Determine the [x, y] coordinate at the center of the cell enclosing the given text.  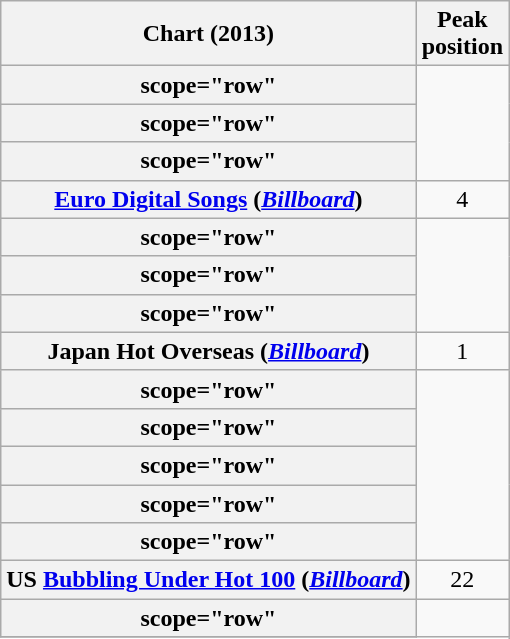
Peakposition [462, 34]
1 [462, 351]
Euro Digital Songs (Billboard) [208, 199]
US Bubbling Under Hot 100 (Billboard) [208, 580]
Japan Hot Overseas (Billboard) [208, 351]
4 [462, 199]
22 [462, 580]
Chart (2013) [208, 34]
